Search for the cell housing the specified text and yield its (X, Y) center coordinate. 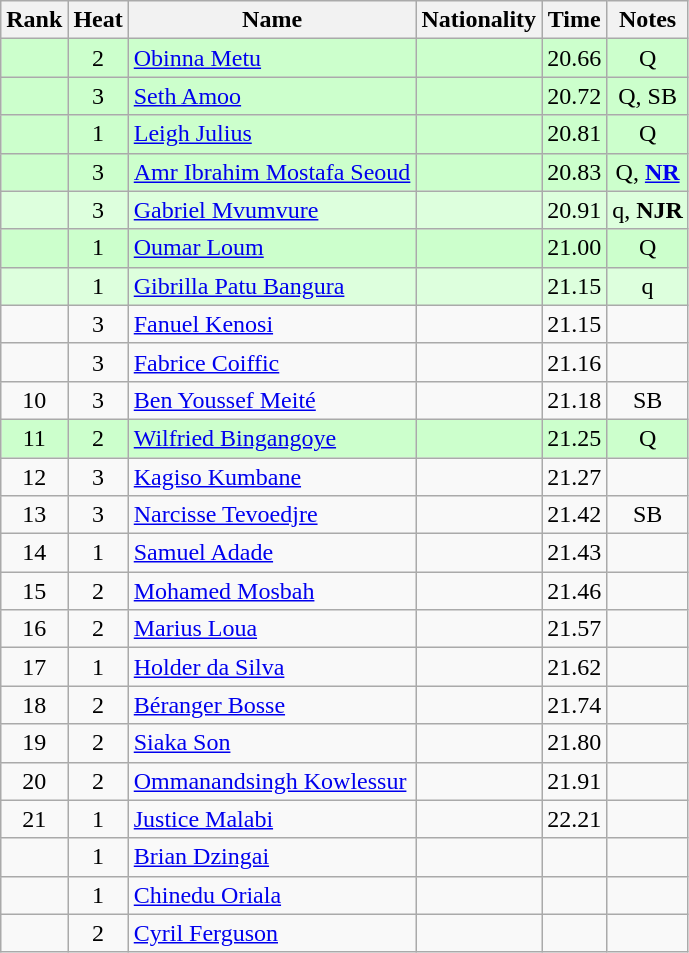
21.00 (574, 248)
21.18 (574, 400)
21.80 (574, 743)
10 (34, 400)
20.91 (574, 210)
Cyril Ferguson (272, 933)
21.27 (574, 477)
Time (574, 20)
q (648, 286)
Kagiso Kumbane (272, 477)
11 (34, 438)
20.66 (574, 58)
Samuel Adade (272, 553)
Chinedu Oriala (272, 895)
q, NJR (648, 210)
22.21 (574, 819)
21.25 (574, 438)
Brian Dzingai (272, 857)
Nationality (479, 20)
Gibrilla Patu Bangura (272, 286)
Notes (648, 20)
15 (34, 591)
Rank (34, 20)
Fanuel Kenosi (272, 324)
21.57 (574, 629)
Heat (98, 20)
20.83 (574, 172)
12 (34, 477)
Seth Amoo (272, 96)
Holder da Silva (272, 667)
18 (34, 705)
20.72 (574, 96)
Q, SB (648, 96)
19 (34, 743)
21.91 (574, 781)
Obinna Metu (272, 58)
Siaka Son (272, 743)
17 (34, 667)
20.81 (574, 134)
21 (34, 819)
Ommanandsingh Kowlessur (272, 781)
Narcisse Tevoedjre (272, 515)
Ben Youssef Meité (272, 400)
21.16 (574, 362)
20 (34, 781)
Wilfried Bingangoye (272, 438)
Amr Ibrahim Mostafa Seoud (272, 172)
21.74 (574, 705)
21.43 (574, 553)
21.42 (574, 515)
Oumar Loum (272, 248)
13 (34, 515)
Fabrice Coiffic (272, 362)
Béranger Bosse (272, 705)
Marius Loua (272, 629)
Mohamed Mosbah (272, 591)
Gabriel Mvumvure (272, 210)
Name (272, 20)
Leigh Julius (272, 134)
21.46 (574, 591)
Justice Malabi (272, 819)
21.62 (574, 667)
16 (34, 629)
14 (34, 553)
Q, NR (648, 172)
